Search for the cell housing the specified text and yield its [x, y] center coordinate. 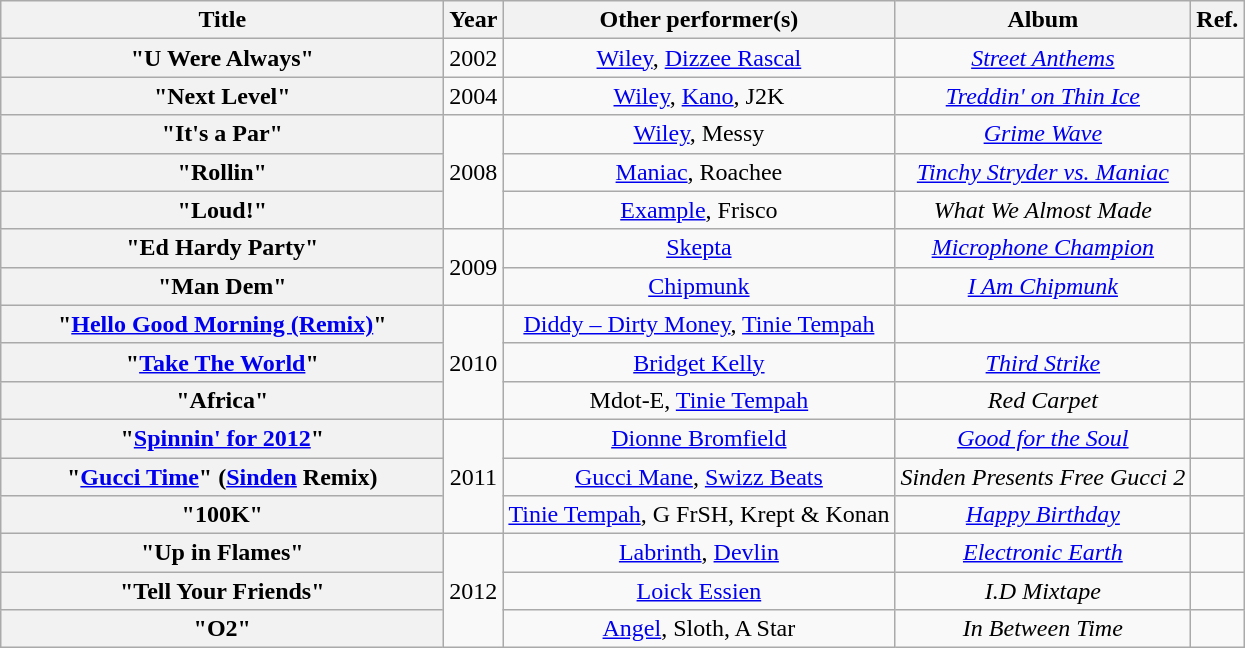
Third Strike [1043, 362]
Chipmunk [699, 286]
Example, Frisco [699, 210]
2010 [474, 362]
"Take The World" [222, 362]
"Africa" [222, 400]
"Ed Hardy Party" [222, 248]
I.D Mixtape [1043, 591]
"Tell Your Friends" [222, 591]
2004 [474, 96]
Tinie Tempah, G FrSH, Krept & Konan [699, 515]
"Gucci Time" (Sinden Remix) [222, 477]
"Hello Good Morning (Remix)" [222, 324]
2008 [474, 172]
"Spinnin' for 2012" [222, 438]
Skepta [699, 248]
Red Carpet [1043, 400]
"Man Dem" [222, 286]
I Am Chipmunk [1043, 286]
Other performer(s) [699, 20]
Microphone Champion [1043, 248]
Loick Essien [699, 591]
"U Were Always" [222, 58]
Dionne Bromfield [699, 438]
2012 [474, 591]
"O2" [222, 629]
2011 [474, 476]
Album [1043, 20]
Labrinth, Devlin [699, 553]
Happy Birthday [1043, 515]
In Between Time [1043, 629]
Maniac, Roachee [699, 172]
"Rollin" [222, 172]
2009 [474, 267]
Title [222, 20]
Tinchy Stryder vs. Maniac [1043, 172]
Diddy – Dirty Money, Tinie Tempah [699, 324]
"Loud!" [222, 210]
Wiley, Kano, J2K [699, 96]
Mdot-E, Tinie Tempah [699, 400]
What We Almost Made [1043, 210]
Treddin' on Thin Ice [1043, 96]
Ref. [1218, 20]
"It's a Par" [222, 134]
Electronic Earth [1043, 553]
"Next Level" [222, 96]
Bridget Kelly [699, 362]
Sinden Presents Free Gucci 2 [1043, 477]
Wiley, Messy [699, 134]
Good for the Soul [1043, 438]
Street Anthems [1043, 58]
Angel, Sloth, A Star [699, 629]
"100K" [222, 515]
Gucci Mane, Swizz Beats [699, 477]
2002 [474, 58]
Grime Wave [1043, 134]
"Up in Flames" [222, 553]
Wiley, Dizzee Rascal [699, 58]
Year [474, 20]
